Capture the cell that displays the provided text and extract its [x, y] central coordinate. 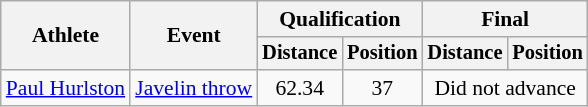
Final [506, 19]
Paul Hurlston [66, 88]
Did not advance [506, 88]
Javelin throw [194, 88]
Event [194, 36]
Qualification [340, 19]
Athlete [66, 36]
62.34 [300, 88]
37 [382, 88]
